Scan for the cell matching the given text and deliver its (X, Y) coordinate at center. 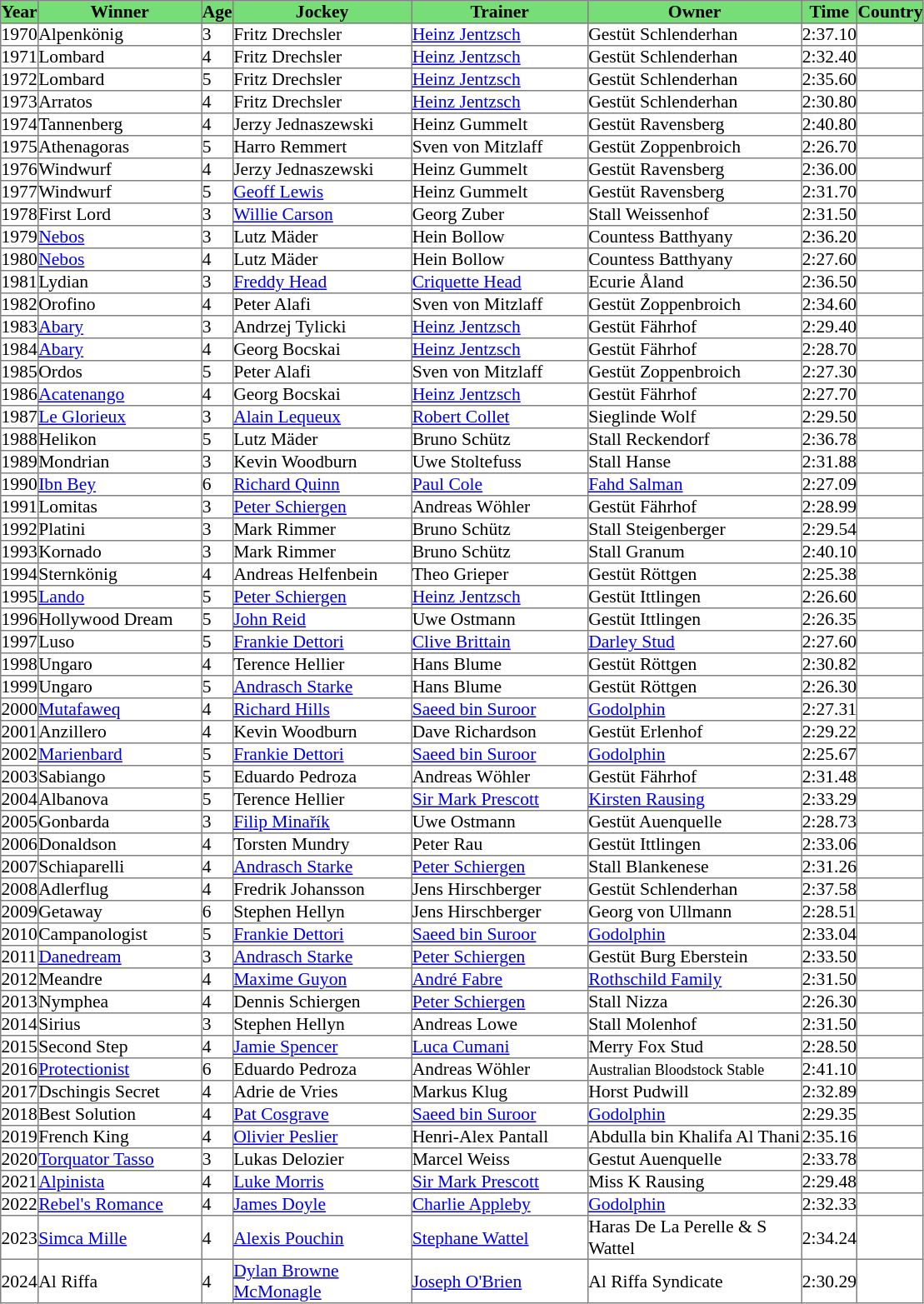
2016 (20, 1070)
Alexis Pouchin (322, 1237)
Orofino (119, 305)
2:31.88 (830, 462)
First Lord (119, 215)
2:32.89 (830, 1092)
2:31.48 (830, 777)
Helikon (119, 440)
2:35.60 (830, 80)
Mondrian (119, 462)
Gonbarda (119, 822)
Haras De La Perelle & S Wattel (694, 1237)
Donaldson (119, 845)
Gestüt Auenquelle (694, 822)
Robert Collet (500, 417)
2:25.67 (830, 755)
Sieglinde Wolf (694, 417)
2019 (20, 1137)
Stall Reckendorf (694, 440)
2000 (20, 710)
2:36.78 (830, 440)
2:30.80 (830, 102)
Abdulla bin Khalifa Al Thani (694, 1137)
1974 (20, 125)
Best Solution (119, 1115)
Willie Carson (322, 215)
1979 (20, 237)
2001 (20, 732)
Al Riffa Syndicate (694, 1281)
2:34.60 (830, 305)
Pat Cosgrave (322, 1115)
2:32.33 (830, 1205)
2:40.10 (830, 552)
Torsten Mundry (322, 845)
1978 (20, 215)
French King (119, 1137)
Stall Nizza (694, 1002)
2010 (20, 935)
2:26.60 (830, 597)
Tannenberg (119, 125)
Clive Brittain (500, 642)
2:40.80 (830, 125)
Alain Lequeux (322, 417)
1991 (20, 507)
John Reid (322, 620)
Jockey (322, 12)
Lomitas (119, 507)
2006 (20, 845)
2005 (20, 822)
Stall Hanse (694, 462)
Rebel's Romance (119, 1205)
Dschingis Secret (119, 1092)
Anzillero (119, 732)
1992 (20, 530)
Australian Bloodstock Stable (694, 1070)
2:31.70 (830, 192)
Stall Granum (694, 552)
2021 (20, 1182)
2:33.06 (830, 845)
2:28.51 (830, 912)
Danedream (119, 957)
Andreas Helfenbein (322, 575)
2:33.29 (830, 800)
Torquator Tasso (119, 1160)
1990 (20, 485)
2:29.50 (830, 417)
2:27.70 (830, 395)
Stall Steigenberger (694, 530)
Freddy Head (322, 282)
Simca Mille (119, 1237)
Gestüt Erlenhof (694, 732)
1993 (20, 552)
1973 (20, 102)
1994 (20, 575)
Horst Pudwill (694, 1092)
2003 (20, 777)
Athenagoras (119, 147)
Merry Fox Stud (694, 1047)
Acatenango (119, 395)
2:28.50 (830, 1047)
2:33.04 (830, 935)
2:28.73 (830, 822)
Georg Zuber (500, 215)
Kornado (119, 552)
Gestüt Burg Eberstein (694, 957)
Paul Cole (500, 485)
2:29.54 (830, 530)
2:33.50 (830, 957)
Marcel Weiss (500, 1160)
Albanova (119, 800)
1997 (20, 642)
2:28.70 (830, 350)
2:37.58 (830, 890)
1987 (20, 417)
1999 (20, 687)
Lydian (119, 282)
Schiaparelli (119, 867)
2:27.30 (830, 372)
2017 (20, 1092)
2:41.10 (830, 1070)
2:29.35 (830, 1115)
Uwe Stoltefuss (500, 462)
2:32.40 (830, 57)
James Doyle (322, 1205)
1980 (20, 260)
2:25.38 (830, 575)
1981 (20, 282)
Winner (119, 12)
Time (830, 12)
Al Riffa (119, 1281)
2011 (20, 957)
Adlerflug (119, 890)
2:26.35 (830, 620)
Second Step (119, 1047)
Mutafaweq (119, 710)
Getaway (119, 912)
Miss K Rausing (694, 1182)
Peter Rau (500, 845)
Markus Klug (500, 1092)
Le Glorieux (119, 417)
Theo Grieper (500, 575)
Alpinista (119, 1182)
1988 (20, 440)
Sabiango (119, 777)
2014 (20, 1025)
2:29.22 (830, 732)
1970 (20, 35)
Stephane Wattel (500, 1237)
Andrzej Tylicki (322, 327)
2:36.20 (830, 237)
Harro Remmert (322, 147)
1971 (20, 57)
Stall Weissenhof (694, 215)
2:29.40 (830, 327)
Fahd Salman (694, 485)
2:27.09 (830, 485)
2012 (20, 980)
Luke Morris (322, 1182)
Nymphea (119, 1002)
1975 (20, 147)
1998 (20, 665)
Criquette Head (500, 282)
Meandre (119, 980)
Luca Cumani (500, 1047)
2:27.31 (830, 710)
2009 (20, 912)
1986 (20, 395)
Fredrik Johansson (322, 890)
Rothschild Family (694, 980)
2:36.50 (830, 282)
Ecurie Åland (694, 282)
Alpenkönig (119, 35)
Adrie de Vries (322, 1092)
Sirius (119, 1025)
2:35.16 (830, 1137)
1989 (20, 462)
Charlie Appleby (500, 1205)
2:37.10 (830, 35)
2:29.48 (830, 1182)
1984 (20, 350)
Dennis Schiergen (322, 1002)
Georg von Ullmann (694, 912)
1996 (20, 620)
1985 (20, 372)
2008 (20, 890)
André Fabre (500, 980)
Maxime Guyon (322, 980)
Ibn Bey (119, 485)
Lukas Delozier (322, 1160)
2004 (20, 800)
1982 (20, 305)
Jamie Spencer (322, 1047)
Ordos (119, 372)
1972 (20, 80)
2007 (20, 867)
2:30.82 (830, 665)
Owner (694, 12)
Kirsten Rausing (694, 800)
Sternkönig (119, 575)
2023 (20, 1237)
Joseph O'Brien (500, 1281)
Lando (119, 597)
Marienbard (119, 755)
2:28.99 (830, 507)
2:33.78 (830, 1160)
Richard Quinn (322, 485)
2013 (20, 1002)
2:34.24 (830, 1237)
1976 (20, 170)
2022 (20, 1205)
1995 (20, 597)
Gestut Auenquelle (694, 1160)
Protectionist (119, 1070)
2:30.29 (830, 1281)
Platini (119, 530)
2015 (20, 1047)
Andreas Lowe (500, 1025)
2020 (20, 1160)
Hollywood Dream (119, 620)
Olivier Peslier (322, 1137)
Dylan Browne McMonagle (322, 1281)
Year (20, 12)
Stall Molenhof (694, 1025)
Henri-Alex Pantall (500, 1137)
Richard Hills (322, 710)
Stall Blankenese (694, 867)
Trainer (500, 12)
Age (217, 12)
Campanologist (119, 935)
2002 (20, 755)
Filip Minařík (322, 822)
Country (890, 12)
Arratos (119, 102)
2:31.26 (830, 867)
2:36.00 (830, 170)
Luso (119, 642)
1983 (20, 327)
1977 (20, 192)
Geoff Lewis (322, 192)
Darley Stud (694, 642)
2:26.70 (830, 147)
2018 (20, 1115)
Dave Richardson (500, 732)
2024 (20, 1281)
